Scan for the cell matching the given text and deliver its (x, y) coordinate at center. 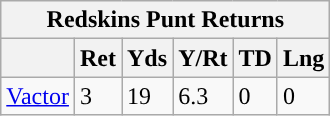
Vactor (38, 96)
Lng (303, 58)
3 (98, 96)
Redskins Punt Returns (166, 20)
Ret (98, 58)
TD (255, 58)
Yds (148, 58)
19 (148, 96)
6.3 (203, 96)
Y/Rt (203, 58)
